Provide the [x, y] coordinate of the cell's center where the given text is located.  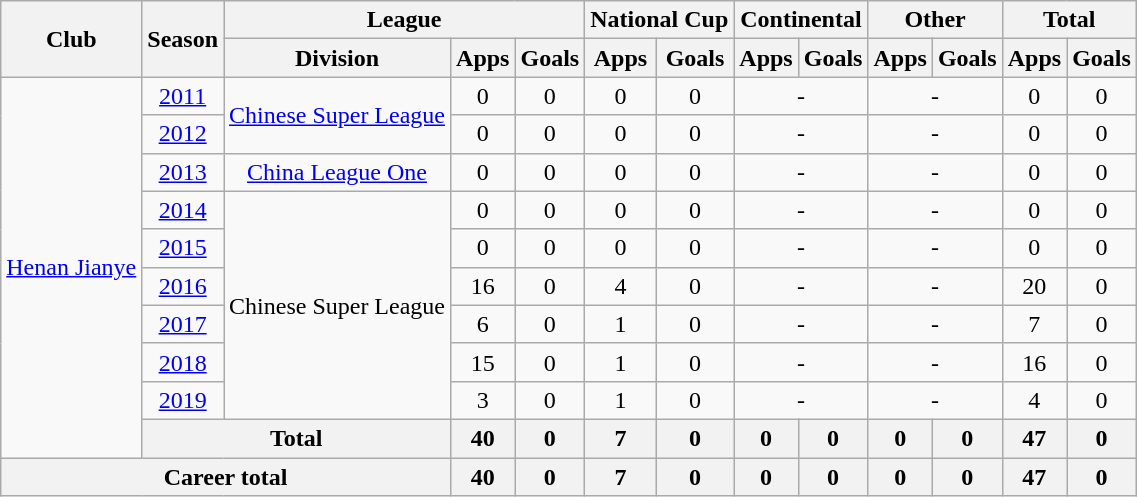
2018 [183, 362]
Henan Jianye [72, 268]
Season [183, 39]
20 [1034, 286]
National Cup [660, 20]
2011 [183, 96]
2019 [183, 400]
2013 [183, 172]
2017 [183, 324]
2012 [183, 134]
3 [483, 400]
Career total [226, 477]
Continental [801, 20]
6 [483, 324]
Other [935, 20]
League [404, 20]
China League One [338, 172]
Club [72, 39]
2014 [183, 210]
2016 [183, 286]
2015 [183, 248]
15 [483, 362]
Division [338, 58]
